Detect which cell encompasses the target text, then output its (x, y) center coordinate. 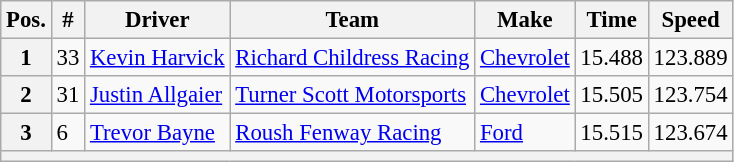
Time (612, 20)
Ford (525, 133)
1 (26, 58)
Justin Allgaier (158, 95)
33 (68, 58)
31 (68, 95)
15.488 (612, 58)
123.674 (690, 133)
15.505 (612, 95)
Trevor Bayne (158, 133)
3 (26, 133)
Roush Fenway Racing (352, 133)
123.754 (690, 95)
6 (68, 133)
# (68, 20)
123.889 (690, 58)
Kevin Harvick (158, 58)
Turner Scott Motorsports (352, 95)
2 (26, 95)
Speed (690, 20)
Driver (158, 20)
Richard Childress Racing (352, 58)
15.515 (612, 133)
Make (525, 20)
Team (352, 20)
Pos. (26, 20)
